Return the [X, Y] coordinate for the center point of the cell that contains the specified text.  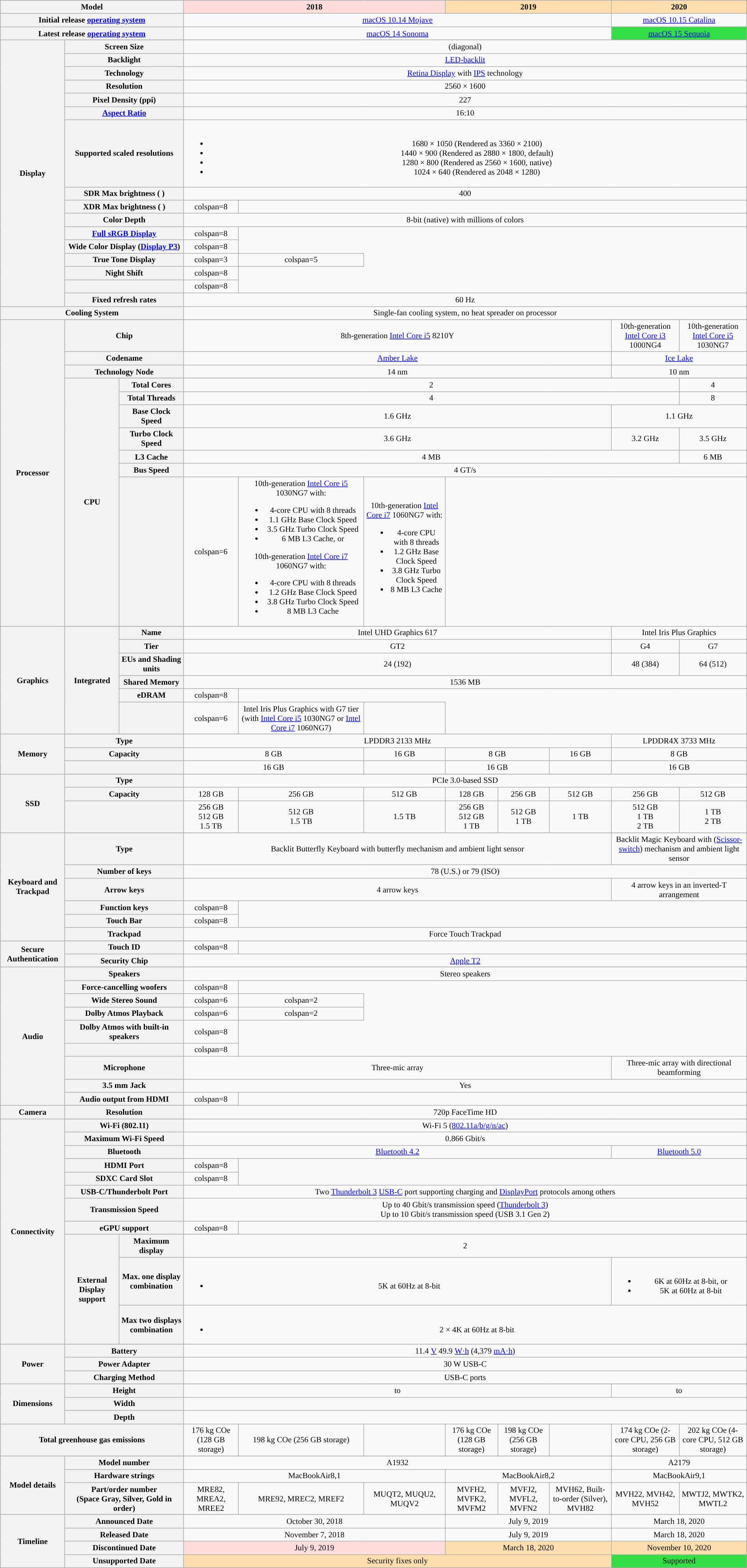
Turbo Clock Speed [151, 439]
Bluetooth 4.2 [398, 1152]
eDRAM [151, 695]
Total Cores [151, 385]
October 30, 2018 [314, 1521]
Dolby Atmos with built-in speakers [124, 1032]
Charging Method [124, 1377]
60 Hz [465, 300]
Total Threads [151, 398]
512 GB1 TB [523, 817]
3.5 GHz [713, 439]
Wide Stereo Sound [124, 1000]
11.4 V 49.9 W·h (4,379 mA·h) [465, 1351]
Base Clock Speed [151, 416]
10th-generation Intel Core i3 1000NG4 [645, 335]
Camera [33, 1112]
Supported scaled resolutions [124, 153]
Intel Iris Plus Graphics with G7 tier (with Intel Core i5 1030NG7 or Intel Core i7 1060NG7) [301, 718]
Amber Lake [398, 358]
Arrow keys [124, 890]
Security Chip [124, 961]
1.1 GHz [679, 416]
MVH22, MVH42, MVH52 [645, 1499]
Function keys [124, 907]
Speakers [124, 974]
78 (U.S.) or 79 (ISO) [465, 872]
Supported [679, 1561]
Bus Speed [151, 470]
True Tone Display [124, 260]
Model [92, 7]
LPDDR3 2133 MHz [398, 741]
Full sRGB Display [124, 233]
Display [33, 173]
4 GT/s [465, 470]
Technology Node [124, 372]
Part/order number(Space Gray, Silver, Gold in order) [124, 1499]
SSD [33, 803]
Battery [124, 1351]
Depth [124, 1417]
Model details [33, 1485]
Yes [465, 1086]
Three-mic array with directional beamforming [679, 1067]
Trackpad [124, 934]
2 × 4K at 60Hz at 8-bit [465, 1324]
Maximum display [151, 1246]
CPU [92, 502]
Touch Bar [124, 921]
November 7, 2018 [314, 1534]
Bluetooth [124, 1152]
MVH62, Built-to-order (Silver), MVH82 [580, 1499]
November 10, 2020 [679, 1548]
1.5 TB [404, 817]
Wi-Fi 5 (802.11a/b/g/n/ac) [465, 1125]
colspan=5 [301, 260]
Max. one display combination [151, 1281]
Intel Iris Plus Graphics [679, 633]
256 GB512 GB1 TB [471, 817]
Graphics [33, 680]
3.5 mm Jack [124, 1086]
macOS 10.15 Catalina [679, 20]
6K at 60Hz at 8-bit, or5K at 60Hz at 8-bit [679, 1281]
macOS 14 Sonoma [398, 34]
3.6 GHz [398, 439]
64 (512) [713, 664]
1536 MB [465, 682]
SDXC Card Slot [124, 1179]
Wi-Fi (802.11) [124, 1125]
Discontinued Date [124, 1548]
2020 [679, 7]
400 [465, 194]
Three-mic array [398, 1067]
Keyboard and Trackpad [33, 886]
10th-generation Intel Core i5 1030NG7 [713, 335]
A2179 [679, 1462]
colspan=3 [211, 260]
Number of keys [124, 872]
MWTJ2, MWTK2, MWTL2 [713, 1499]
SDR Max brightness ( ) [124, 194]
MacBookAir9,1 [679, 1476]
Transmission Speed [124, 1210]
Connectivity [33, 1231]
Memory [33, 754]
LPDDR4X 3733 MHz [679, 741]
Cooling System [92, 313]
LED-backlit [465, 60]
USB-C/Thunderbolt Port [124, 1192]
Codename [124, 358]
48 (384) [645, 664]
Dimensions [33, 1404]
256 GB512 GB1.5 TB [211, 817]
Backlit Butterfly Keyboard with butterfly mechanism and ambient light sensor [398, 849]
(diagonal) [465, 47]
Fixed refresh rates [124, 300]
MVFJ2, MVFL2, MVFN2 [523, 1499]
Power Adapter [124, 1364]
Security fixes only [398, 1561]
PCIe 3.0-based SSD [465, 780]
macOS 15 Sequoia [679, 34]
Color Depth [124, 220]
Audio output from HDMI [124, 1099]
MRE92, MREC2, MREF2 [301, 1499]
Name [151, 633]
4 MB [431, 457]
MUQT2, MUQU2, MUQV2 [404, 1499]
1.6 GHz [398, 416]
L3 Cache [151, 457]
Tier [151, 646]
Single-fan cooling system, no heat spreader on processor [465, 313]
Released Date [124, 1534]
1 TB2 TB [713, 817]
Aspect Ratio [124, 113]
16:10 [465, 113]
Initial release operating system [92, 20]
4 arrow keys in an inverted-T arrangement [679, 890]
227 [465, 100]
10th-generation Intel Core i7 1060NG7 with:4-core CPU with 8 threads1.2 GHz Base Clock Speed3.8 GHz Turbo Clock Speed8 MB L3 Cache [404, 551]
Processor [33, 473]
Unsupported Date [124, 1561]
24 (192) [398, 664]
External Display support [92, 1289]
512 GB1 TB2 TB [645, 817]
2560 × 1600 [465, 86]
720p FaceTime HD [465, 1112]
XDR Max brightness ( ) [124, 207]
G7 [713, 646]
10 nm [679, 372]
Announced Date [124, 1521]
MacBookAir8,1 [314, 1476]
Secure Authentication [33, 954]
Up to 40 Gbit/s transmission speed (Thunderbolt 3)Up to 10 Gbit/s transmission speed (USB 3.1 Gen 2) [465, 1210]
5K at 60Hz at 8-bit [398, 1281]
eGPU support [124, 1228]
Model number [124, 1462]
174 kg COe (2-core CPU, 256 GB storage) [645, 1440]
8-bit (native) with millions of colors [465, 220]
30 W USB-C [465, 1364]
8 [713, 398]
Pixel Density (ppi) [124, 100]
8th-generation Intel Core i5 8210Y [398, 335]
Stereo speakers [465, 974]
Integrated [92, 680]
macOS 10.14 Mojave [398, 20]
Bluetooth 5.0 [679, 1152]
Technology [124, 73]
Hardware strings [124, 1476]
HDMI Port [124, 1165]
MRE82, MREA2, MREE2 [211, 1499]
Intel UHD Graphics 617 [398, 633]
Latest release operating system [92, 34]
Height [124, 1391]
Audio [33, 1037]
Touch ID [124, 947]
202 kg COe (4-core CPU, 512 GB storage) [713, 1440]
0.866 Gbit/s [465, 1139]
1 TB [580, 817]
3.2 GHz [645, 439]
512 GB1.5 TB [301, 817]
6 MB [713, 457]
G4 [645, 646]
MVFH2, MVFK2, MVFM2 [471, 1499]
Force-cancelling woofers [124, 987]
Total greenhouse gas emissions [92, 1440]
GT2 [398, 646]
MacBookAir8,2 [528, 1476]
Timeline [33, 1541]
USB-C ports [465, 1377]
Backlight [124, 60]
EUs and Shading units [151, 664]
Power [33, 1364]
Maximum Wi-Fi Speed [124, 1139]
Shared Memory [151, 682]
2019 [528, 7]
Backlit Magic Keyboard with (Scissor-switch) mechanism and ambient light sensor [679, 849]
Ice Lake [679, 358]
Chip [124, 335]
Apple T2 [465, 961]
A1932 [398, 1462]
14 nm [398, 372]
Width [124, 1404]
Force Touch Trackpad [465, 934]
Wide Color Display (Display P3) [124, 246]
4 arrow keys [398, 890]
Retina Display with IPS technology [465, 73]
Screen Size [124, 47]
Microphone [124, 1067]
Two Thunderbolt 3 USB-C port supporting charging and DisplayPort protocols among others [465, 1192]
Dolby Atmos Playback [124, 1013]
Max two displays combination [151, 1324]
2018 [314, 7]
Night Shift [124, 273]
